Find where the given text appears and provide that cell's center as [x, y] coordinate. 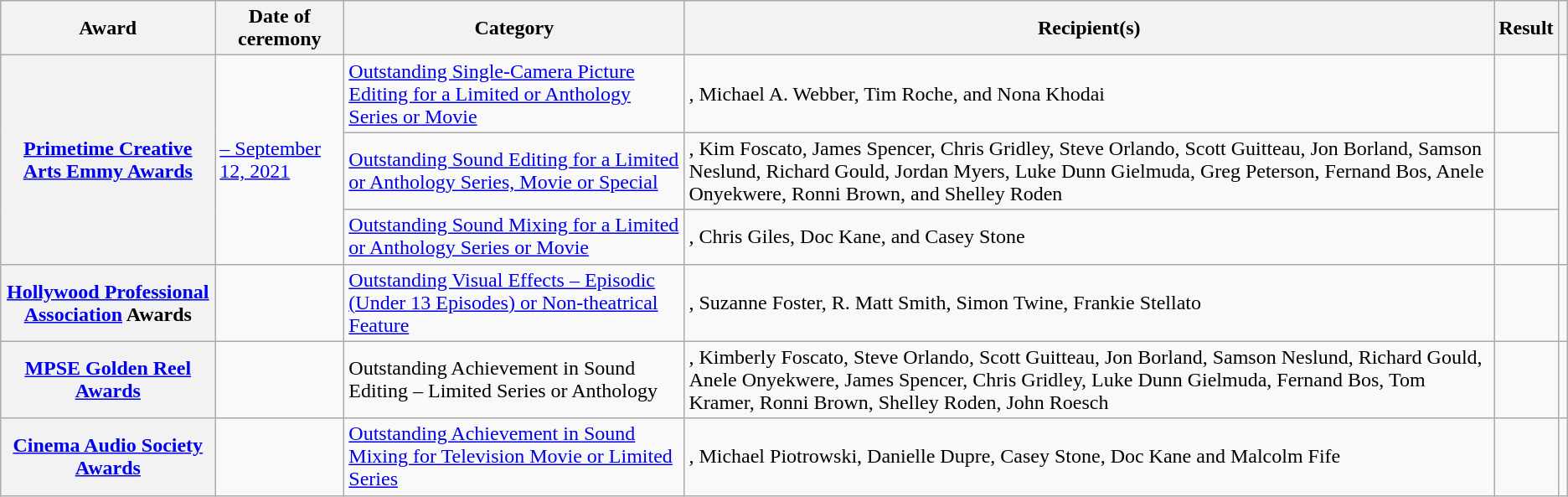
, Chris Giles, Doc Kane, and Casey Stone [1089, 236]
Award [108, 28]
Primetime Creative Arts Emmy Awards [108, 159]
Outstanding Sound Mixing for a Limited or Anthology Series or Movie [514, 236]
, Suzanne Foster, R. Matt Smith, Simon Twine, Frankie Stellato [1089, 303]
– September 12, 2021 [280, 159]
Outstanding Sound Editing for a Limited or Anthology Series, Movie or Special [514, 171]
Outstanding Achievement in Sound Editing – Limited Series or Anthology [514, 380]
Result [1526, 28]
MPSE Golden Reel Awards [108, 380]
Cinema Audio Society Awards [108, 457]
Outstanding Visual Effects – Episodic (Under 13 Episodes) or Non-theatrical Feature [514, 303]
Outstanding Single-Camera Picture Editing for a Limited or Anthology Series or Movie [514, 94]
, Michael A. Webber, Tim Roche, and Nona Khodai [1089, 94]
Outstanding Achievement in Sound Mixing for Television Movie or Limited Series [514, 457]
Category [514, 28]
, Michael Piotrowski, Danielle Dupre, Casey Stone, Doc Kane and Malcolm Fife [1089, 457]
Date of ceremony [280, 28]
Hollywood Professional Association Awards [108, 303]
Recipient(s) [1089, 28]
